Find where the given text appears and provide that cell's center as (X, Y) coordinate. 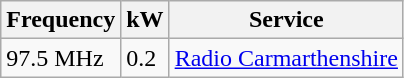
Service (286, 20)
Radio Carmarthenshire (286, 58)
kW (145, 20)
0.2 (145, 58)
Frequency (61, 20)
97.5 MHz (61, 58)
